Capture the cell that displays the provided text and extract its (x, y) central coordinate. 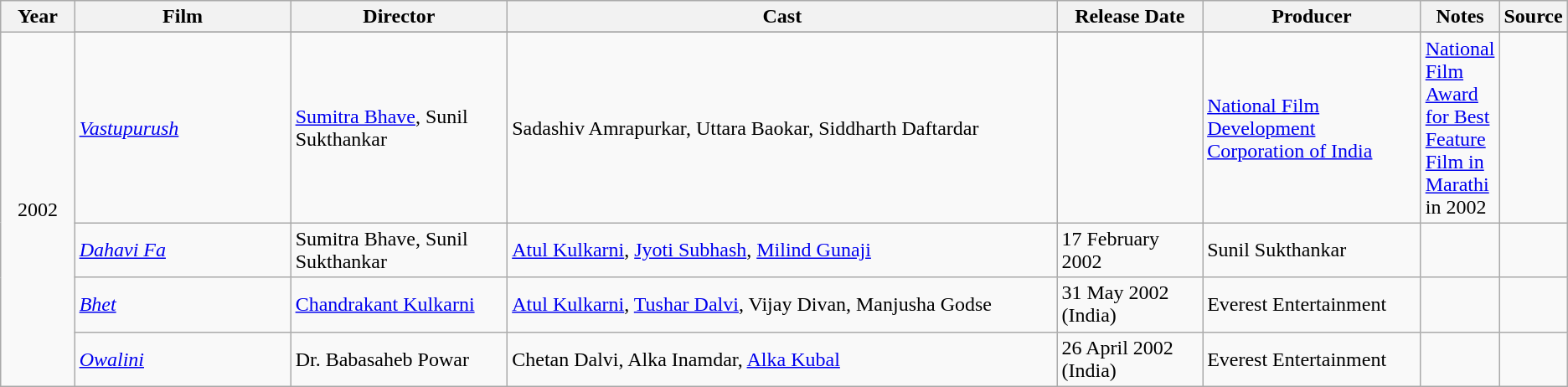
Film (183, 17)
Release Date (1130, 17)
National Film Development Corporation of India (1312, 127)
Source (1533, 17)
Producer (1312, 17)
Year (38, 17)
Sadashiv Amrapurkar, Uttara Baokar, Siddharth Daftardar (782, 127)
Vastupurush (183, 127)
Atul Kulkarni, Jyoti Subhash, Milind Gunaji (782, 250)
17 February 2002 (1130, 250)
Director (399, 17)
Atul Kulkarni, Tushar Dalvi, Vijay Divan, Manjusha Godse (782, 305)
2002 (38, 209)
Dahavi Fa (183, 250)
National Film Award for Best Feature Film in Marathi in 2002 (1460, 127)
Notes (1460, 17)
Chetan Dalvi, Alka Inamdar, Alka Kubal (782, 359)
31 May 2002 (India) (1130, 305)
Owalini (183, 359)
Chandrakant Kulkarni (399, 305)
Sunil Sukthankar (1312, 250)
26 April 2002 (India) (1130, 359)
Cast (782, 17)
Bhet (183, 305)
Dr. Babasaheb Powar (399, 359)
